Extract the [x, y] coordinate from the center of the cell holding the provided text.  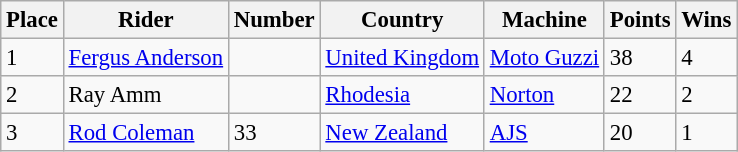
Rod Coleman [146, 133]
Place [32, 20]
33 [274, 133]
AJS [544, 133]
Wins [706, 20]
20 [640, 133]
3 [32, 133]
Points [640, 20]
38 [640, 58]
New Zealand [402, 133]
Number [274, 20]
22 [640, 95]
Machine [544, 20]
Fergus Anderson [146, 58]
4 [706, 58]
Country [402, 20]
Moto Guzzi [544, 58]
Ray Amm [146, 95]
Rider [146, 20]
Norton [544, 95]
Rhodesia [402, 95]
United Kingdom [402, 58]
